Output the (x, y) coordinate of the center of the cell containing the given text.  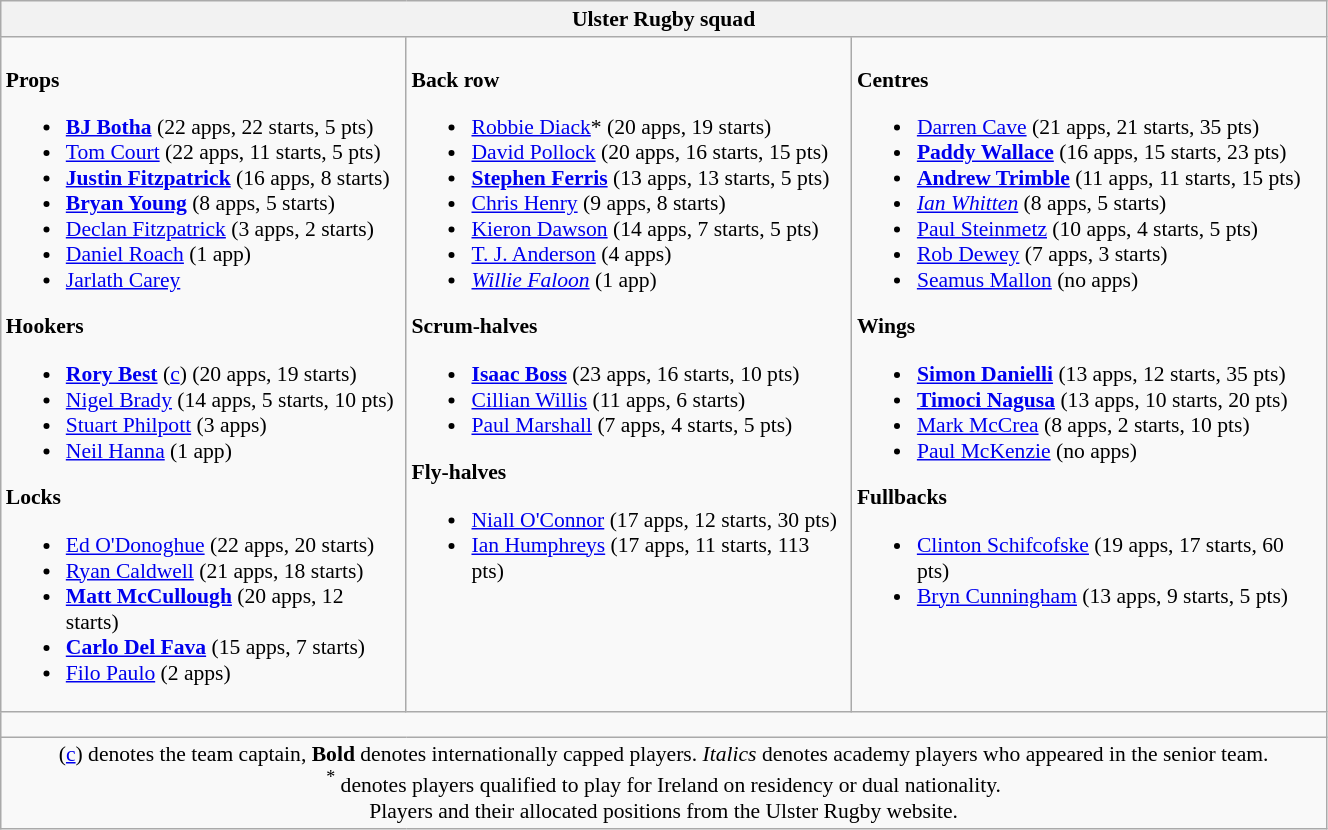
Ulster Rugby squad (664, 19)
